Output the [x, y] coordinate of the center of the cell containing the given text.  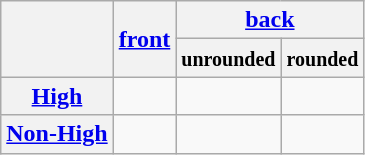
front [144, 39]
rounded [322, 58]
Non-High [57, 134]
High [57, 96]
back [270, 20]
unrounded [228, 58]
